Determine the [X, Y] coordinate at the center of the cell enclosing the given text.  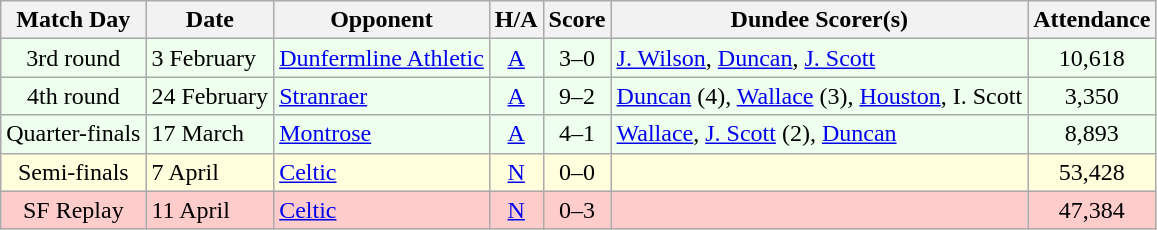
0–3 [577, 210]
17 March [210, 134]
Montrose [382, 134]
4–1 [577, 134]
Quarter-finals [74, 134]
Attendance [1092, 20]
0–0 [577, 172]
Match Day [74, 20]
3rd round [74, 58]
Stranraer [382, 96]
Duncan (4), Wallace (3), Houston, I. Scott [820, 96]
47,384 [1092, 210]
H/A [516, 20]
3 February [210, 58]
Dunfermline Athletic [382, 58]
Opponent [382, 20]
10,618 [1092, 58]
53,428 [1092, 172]
J. Wilson, Duncan, J. Scott [820, 58]
SF Replay [74, 210]
3–0 [577, 58]
Wallace, J. Scott (2), Duncan [820, 134]
3,350 [1092, 96]
Date [210, 20]
Semi-finals [74, 172]
Score [577, 20]
24 February [210, 96]
8,893 [1092, 134]
4th round [74, 96]
11 April [210, 210]
Dundee Scorer(s) [820, 20]
9–2 [577, 96]
7 April [210, 172]
